Determine the (X, Y) coordinate at the center of the cell enclosing the given text.  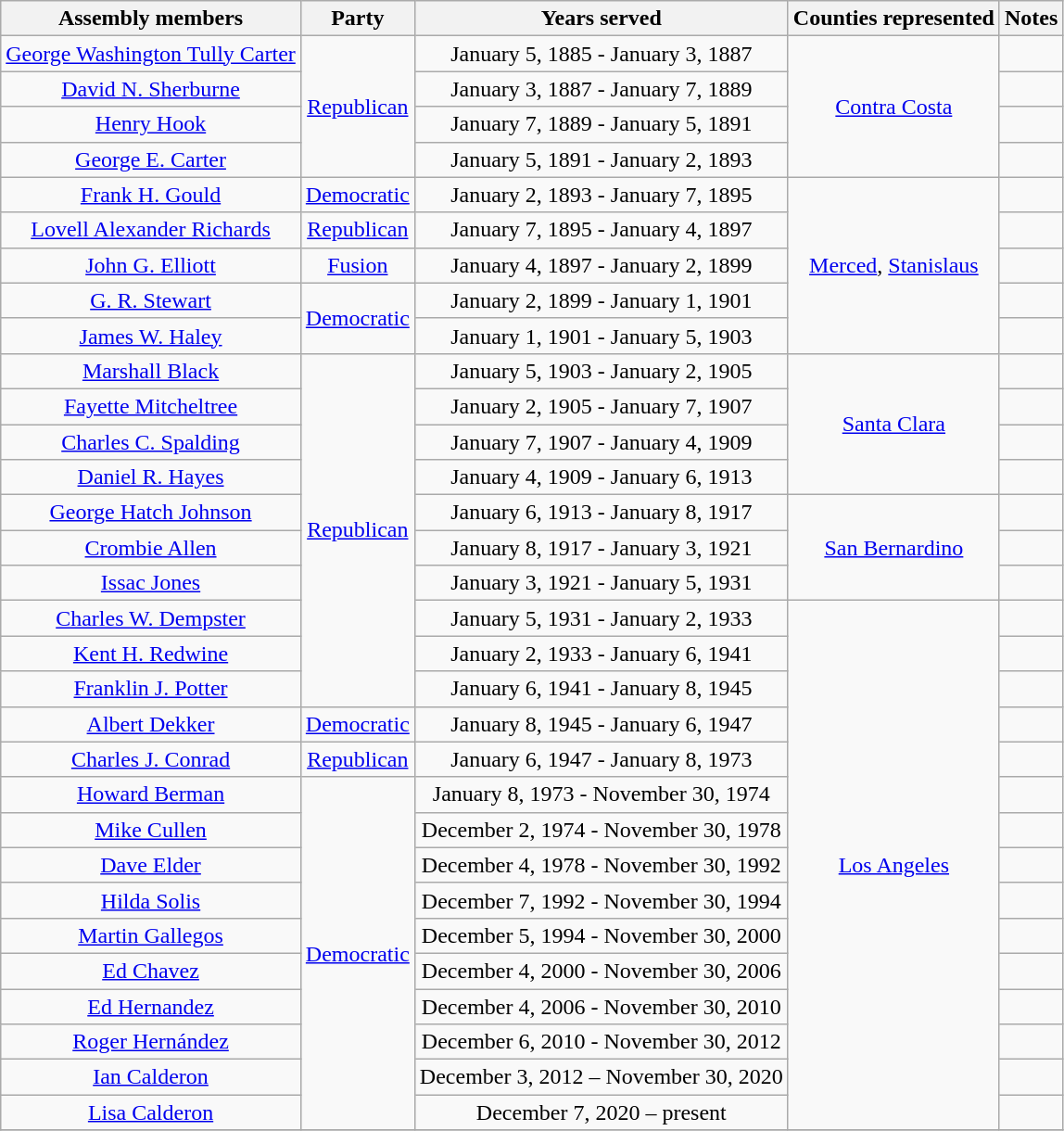
Frank H. Gould (151, 195)
Crombie Allen (151, 548)
James W. Haley (151, 336)
January 3, 1921 - January 5, 1931 (601, 583)
January 2, 1905 - January 7, 1907 (601, 406)
January 6, 1941 - January 8, 1945 (601, 689)
December 4, 1978 - November 30, 1992 (601, 865)
January 2, 1933 - January 6, 1941 (601, 654)
Years served (601, 19)
George E. Carter (151, 159)
Ed Hernandez (151, 1006)
December 5, 1994 - November 30, 2000 (601, 935)
January 6, 1947 - January 8, 1973 (601, 759)
January 1, 1901 - January 5, 1903 (601, 336)
January 5, 1885 - January 3, 1887 (601, 54)
Hilda Solis (151, 900)
Fayette Mitcheltree (151, 406)
Dave Elder (151, 865)
January 8, 1973 - November 30, 1974 (601, 794)
January 3, 1887 - January 7, 1889 (601, 89)
January 4, 1897 - January 2, 1899 (601, 265)
Merced, Stanislaus (893, 265)
Marshall Black (151, 371)
Santa Clara (893, 424)
Issac Jones (151, 583)
Kent H. Redwine (151, 654)
January 8, 1945 - January 6, 1947 (601, 724)
John G. Elliott (151, 265)
Charles W. Dempster (151, 618)
January 5, 1903 - January 2, 1905 (601, 371)
David N. Sherburne (151, 89)
Assembly members (151, 19)
Los Angeles (893, 866)
George Hatch Johnson (151, 513)
Contra Costa (893, 107)
G. R. Stewart (151, 300)
December 7, 2020 – present (601, 1112)
Party (358, 19)
December 2, 1974 - November 30, 1978 (601, 830)
Albert Dekker (151, 724)
Martin Gallegos (151, 935)
January 8, 1917 - January 3, 1921 (601, 548)
January 2, 1899 - January 1, 1901 (601, 300)
Charles C. Spalding (151, 442)
Lisa Calderon (151, 1112)
Charles J. Conrad (151, 759)
December 3, 2012 – November 30, 2020 (601, 1077)
January 7, 1895 - January 4, 1897 (601, 230)
January 6, 1913 - January 8, 1917 (601, 513)
San Bernardino (893, 548)
Ian Calderon (151, 1077)
December 4, 2000 - November 30, 2006 (601, 971)
Lovell Alexander Richards (151, 230)
January 7, 1889 - January 5, 1891 (601, 124)
January 7, 1907 - January 4, 1909 (601, 442)
January 4, 1909 - January 6, 1913 (601, 477)
Fusion (358, 265)
Ed Chavez (151, 971)
December 6, 2010 - November 30, 2012 (601, 1042)
Daniel R. Hayes (151, 477)
December 7, 1992 - November 30, 1994 (601, 900)
January 5, 1891 - January 2, 1893 (601, 159)
Howard Berman (151, 794)
Henry Hook (151, 124)
Counties represented (893, 19)
January 5, 1931 - January 2, 1933 (601, 618)
Notes (1031, 19)
Mike Cullen (151, 830)
Franklin J. Potter (151, 689)
George Washington Tully Carter (151, 54)
Roger Hernández (151, 1042)
December 4, 2006 - November 30, 2010 (601, 1006)
January 2, 1893 - January 7, 1895 (601, 195)
